From the cell containing the given text, extract its center point as [x, y] coordinate. 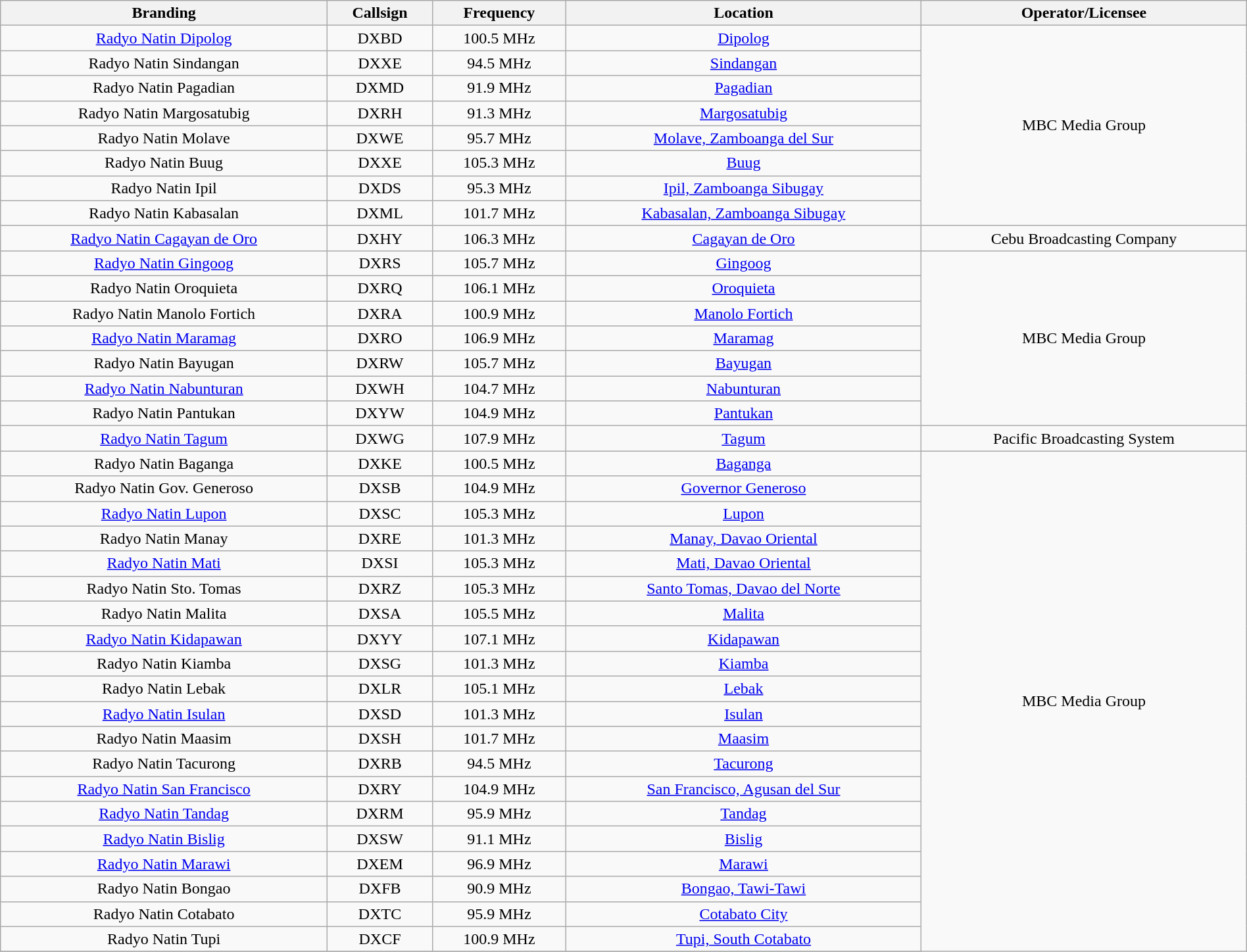
Radyo Natin Malita [164, 613]
DXYW [379, 414]
107.9 MHz [500, 439]
DXSD [379, 713]
Manay, Davao Oriental [743, 538]
DXRA [379, 314]
DXRZ [379, 588]
Maramag [743, 339]
106.1 MHz [500, 288]
105.5 MHz [500, 613]
Radyo Natin Sindangan [164, 63]
Bayugan [743, 364]
Radyo Natin Bayugan [164, 364]
DXRB [379, 764]
Cebu Broadcasting Company [1084, 238]
Radyo Natin Molave [164, 138]
95.3 MHz [500, 188]
91.1 MHz [500, 839]
DXSI [379, 563]
Buug [743, 163]
DXSA [379, 613]
Radyo Natin Cotabato [164, 914]
106.9 MHz [500, 339]
Branding [164, 13]
DXFB [379, 889]
Bongao, Tawi-Tawi [743, 889]
San Francisco, Agusan del Sur [743, 789]
Radyo Natin Lupon [164, 513]
DXRW [379, 364]
DXYY [379, 638]
Sindangan [743, 63]
91.3 MHz [500, 113]
DXSB [379, 488]
Frequency [500, 13]
Radyo Natin Maramag [164, 339]
DXSC [379, 513]
Tupi, South Cotabato [743, 939]
DXWE [379, 138]
DXRH [379, 113]
Cagayan de Oro [743, 238]
Gingoog [743, 263]
DXDS [379, 188]
Radyo Natin Kidapawan [164, 638]
90.9 MHz [500, 889]
DXHY [379, 238]
DXRO [379, 339]
Radyo Natin Dipolog [164, 38]
Operator/Licensee [1084, 13]
105.1 MHz [500, 688]
Radyo Natin Maasim [164, 739]
Radyo Natin Manolo Fortich [164, 314]
Pacific Broadcasting System [1084, 439]
Pantukan [743, 414]
DXBD [379, 38]
Radyo Natin Sto. Tomas [164, 588]
DXML [379, 213]
Kiamba [743, 663]
107.1 MHz [500, 638]
Lebak [743, 688]
Maasim [743, 739]
Kabasalan, Zamboanga Sibugay [743, 213]
Radyo Natin Isulan [164, 713]
Radyo Natin Margosatubig [164, 113]
Kidapawan [743, 638]
Mati, Davao Oriental [743, 563]
95.7 MHz [500, 138]
Tagum [743, 439]
DXWH [379, 389]
96.9 MHz [500, 864]
Margosatubig [743, 113]
Pagadian [743, 88]
91.9 MHz [500, 88]
DXRQ [379, 288]
Ipil, Zamboanga Sibugay [743, 188]
Radyo Natin Gov. Generoso [164, 488]
Radyo Natin Manay [164, 538]
Radyo Natin Pagadian [164, 88]
Bislig [743, 839]
Tandag [743, 814]
Nabunturan [743, 389]
Radyo Natin Kabasalan [164, 213]
Isulan [743, 713]
Malita [743, 613]
Governor Generoso [743, 488]
Oroquieta [743, 288]
Marawi [743, 864]
106.3 MHz [500, 238]
Radyo Natin Kiamba [164, 663]
DXRY [379, 789]
DXWG [379, 439]
Tacurong [743, 764]
Radyo Natin Oroquieta [164, 288]
Radyo Natin Tandag [164, 814]
Radyo Natin Baganga [164, 464]
DXEM [379, 864]
DXRE [379, 538]
Molave, Zamboanga del Sur [743, 138]
Manolo Fortich [743, 314]
DXTC [379, 914]
Radyo Natin Tupi [164, 939]
DXSW [379, 839]
DXCF [379, 939]
DXLR [379, 688]
DXSH [379, 739]
DXKE [379, 464]
Radyo Natin Bislig [164, 839]
Radyo Natin Tacurong [164, 764]
Radyo Natin Cagayan de Oro [164, 238]
Radyo Natin Bongao [164, 889]
104.7 MHz [500, 389]
Radyo Natin Gingoog [164, 263]
Radyo Natin Lebak [164, 688]
Radyo Natin Nabunturan [164, 389]
Location [743, 13]
Callsign [379, 13]
Baganga [743, 464]
DXMD [379, 88]
Lupon [743, 513]
Radyo Natin San Francisco [164, 789]
Radyo Natin Buug [164, 163]
Santo Tomas, Davao del Norte [743, 588]
Radyo Natin Marawi [164, 864]
DXSG [379, 663]
Radyo Natin Pantukan [164, 414]
Radyo Natin Mati [164, 563]
Cotabato City [743, 914]
Radyo Natin Ipil [164, 188]
DXRM [379, 814]
Radyo Natin Tagum [164, 439]
Dipolog [743, 38]
DXRS [379, 263]
